Determine the (x, y) coordinate at the center of the cell enclosing the given text.  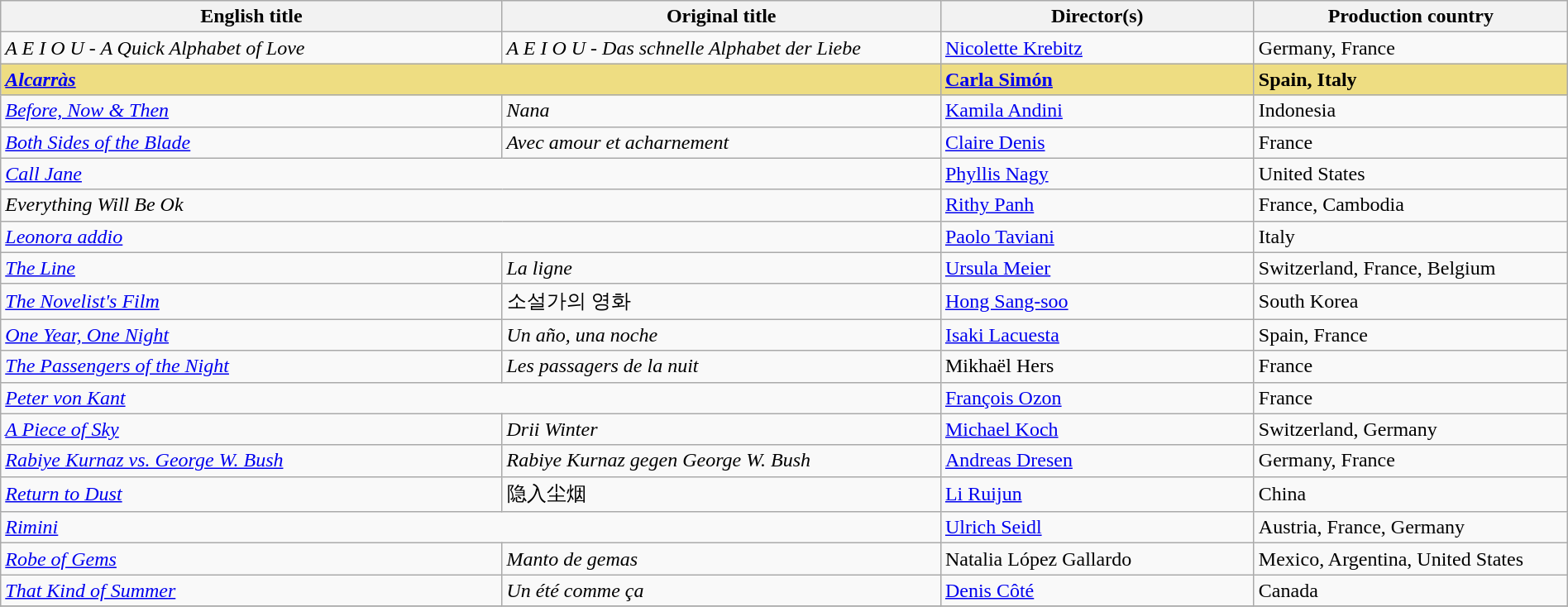
That Kind of Summer (251, 590)
The Passengers of the Night (251, 366)
English title (251, 17)
Peter von Kant (471, 398)
Paolo Taviani (1097, 237)
Spain, France (1411, 335)
Rithy Panh (1097, 205)
One Year, One Night (251, 335)
Manto de gemas (721, 559)
Original title (721, 17)
Un año, una noche (721, 335)
The Novelist's Film (251, 301)
Italy (1411, 237)
Isaki Lacuesta (1097, 335)
Ulrich Seidl (1097, 528)
Li Ruijun (1097, 495)
Ursula Meier (1097, 268)
A Piece of Sky (251, 429)
Before, Now & Then (251, 111)
Austria, France, Germany (1411, 528)
Call Jane (471, 174)
Return to Dust (251, 495)
Phyllis Nagy (1097, 174)
Indonesia (1411, 111)
소설가의 영화 (721, 301)
France, Cambodia (1411, 205)
Les passagers de la nuit (721, 366)
Mexico, Argentina, United States (1411, 559)
Andreas Dresen (1097, 461)
The Line (251, 268)
Rabiye Kurnaz gegen George W. Bush (721, 461)
Kamila Andini (1097, 111)
Alcarràs (471, 79)
Avec amour et acharnement (721, 142)
Denis Côté (1097, 590)
Switzerland, France, Belgium (1411, 268)
Rimini (471, 528)
Spain, Italy (1411, 79)
Canada (1411, 590)
Claire Denis (1097, 142)
Mikhaël Hers (1097, 366)
Natalia López Gallardo (1097, 559)
隐入尘烟 (721, 495)
A E I O U - Das schnelle Alphabet der Liebe (721, 48)
François Ozon (1097, 398)
Director(s) (1097, 17)
Production country (1411, 17)
Drii Winter (721, 429)
South Korea (1411, 301)
Everything Will Be Ok (471, 205)
Hong Sang-soo (1097, 301)
Un été comme ça (721, 590)
China (1411, 495)
Michael Koch (1097, 429)
Leonora addio (471, 237)
Carla Simón (1097, 79)
United States (1411, 174)
La ligne (721, 268)
A E I O U - A Quick Alphabet of Love (251, 48)
Switzerland, Germany (1411, 429)
Nana (721, 111)
Both Sides of the Blade (251, 142)
Rabiye Kurnaz vs. George W. Bush (251, 461)
Nicolette Krebitz (1097, 48)
Robe of Gems (251, 559)
